Return the (X, Y) coordinate for the center point of the cell that contains the specified text.  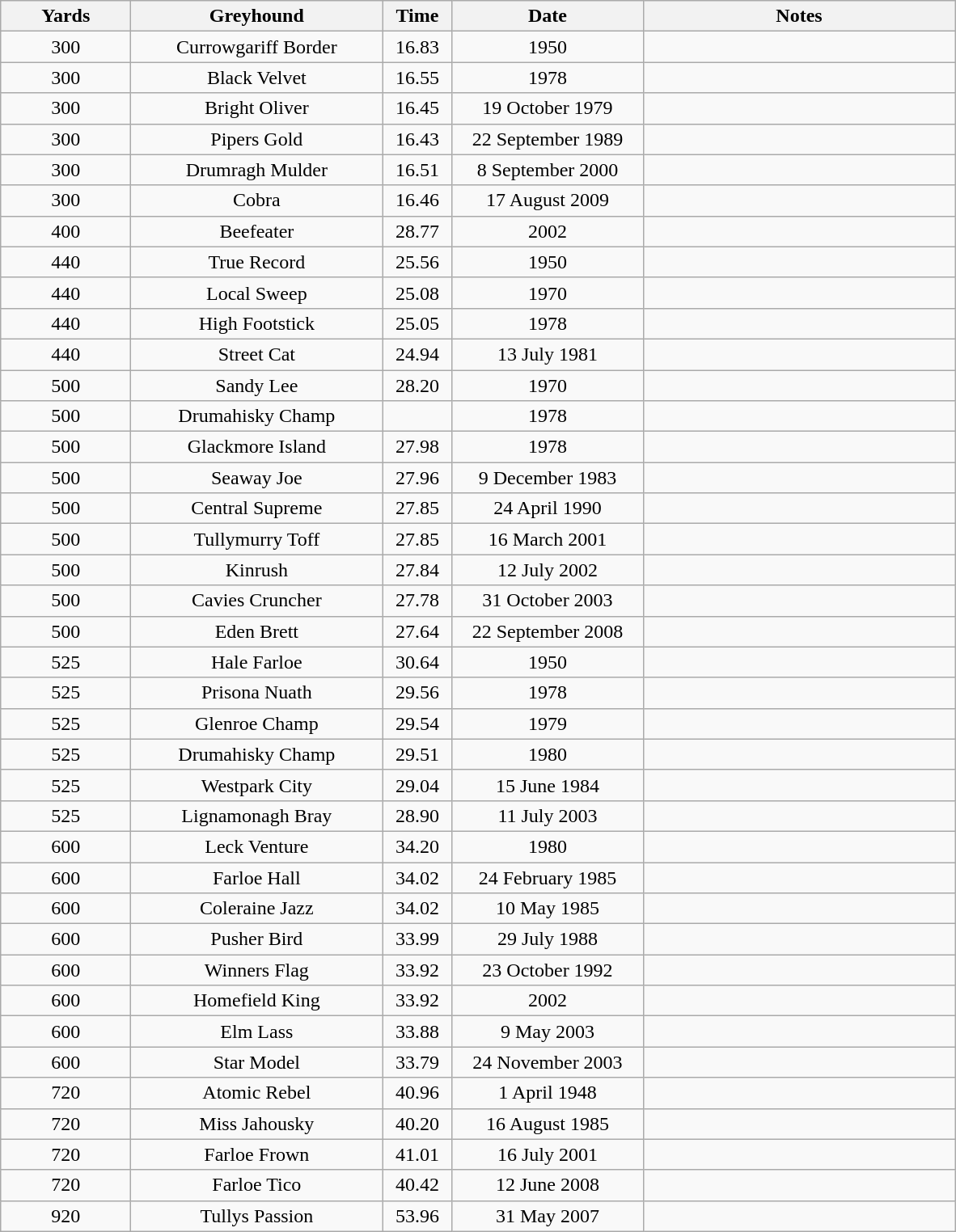
13 July 1981 (548, 354)
Yards (66, 16)
22 September 1989 (548, 139)
31 May 2007 (548, 1216)
400 (66, 231)
Black Velvet (257, 78)
Eden Brett (257, 631)
16.55 (417, 78)
27.78 (417, 601)
Seaway Joe (257, 478)
22 September 2008 (548, 631)
28.20 (417, 386)
24 February 1985 (548, 877)
41.01 (417, 1154)
28.90 (417, 816)
29.56 (417, 693)
10 May 1985 (548, 909)
Street Cat (257, 354)
27.96 (417, 478)
Drumragh Mulder (257, 170)
19 October 1979 (548, 108)
34.20 (417, 846)
Farloe Hall (257, 877)
29.51 (417, 754)
28.77 (417, 231)
Pusher Bird (257, 939)
16 August 1985 (548, 1124)
Miss Jahousky (257, 1124)
9 December 1983 (548, 478)
40.20 (417, 1124)
Coleraine Jazz (257, 909)
Local Sweep (257, 293)
Central Supreme (257, 508)
53.96 (417, 1216)
Winners Flag (257, 970)
8 September 2000 (548, 170)
40.42 (417, 1185)
High Footstick (257, 323)
16 July 2001 (548, 1154)
16.83 (417, 47)
16.51 (417, 170)
33.99 (417, 939)
Farloe Tico (257, 1185)
1979 (548, 724)
25.08 (417, 293)
24 November 2003 (548, 1062)
Cobra (257, 200)
12 June 2008 (548, 1185)
16.46 (417, 200)
Prisona Nuath (257, 693)
920 (66, 1216)
33.79 (417, 1062)
Lignamonagh Bray (257, 816)
Hale Farloe (257, 662)
Bright Oliver (257, 108)
23 October 1992 (548, 970)
Homefield King (257, 1001)
Glenroe Champ (257, 724)
Star Model (257, 1062)
Currowgariff Border (257, 47)
Westpark City (257, 785)
30.64 (417, 662)
Greyhound (257, 16)
Time (417, 16)
24.94 (417, 354)
Leck Venture (257, 846)
Elm Lass (257, 1032)
Date (548, 16)
15 June 1984 (548, 785)
16.43 (417, 139)
9 May 2003 (548, 1032)
25.56 (417, 262)
Glackmore Island (257, 447)
11 July 2003 (548, 816)
17 August 2009 (548, 200)
12 July 2002 (548, 570)
Kinrush (257, 570)
Tullymurry Toff (257, 539)
29 July 1988 (548, 939)
Pipers Gold (257, 139)
True Record (257, 262)
27.98 (417, 447)
29.54 (417, 724)
Sandy Lee (257, 386)
33.88 (417, 1032)
1 April 1948 (548, 1093)
31 October 2003 (548, 601)
27.64 (417, 631)
27.84 (417, 570)
29.04 (417, 785)
40.96 (417, 1093)
Atomic Rebel (257, 1093)
16 March 2001 (548, 539)
Cavies Cruncher (257, 601)
Beefeater (257, 231)
Tullys Passion (257, 1216)
Farloe Frown (257, 1154)
16.45 (417, 108)
25.05 (417, 323)
Notes (799, 16)
24 April 1990 (548, 508)
